Extract the (X, Y) coordinate from the center of the cell holding the provided text.  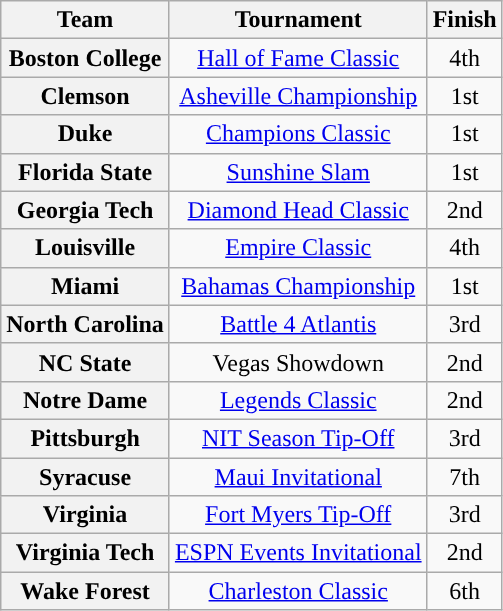
Empire Classic (298, 248)
Virginia (86, 515)
Clemson (86, 96)
Wake Forest (86, 591)
Battle 4 Atlantis (298, 324)
Team (86, 20)
Charleston Classic (298, 591)
Duke (86, 134)
Boston College (86, 58)
Virginia Tech (86, 553)
ESPN Events Invitational (298, 553)
Vegas Showdown (298, 362)
Miami (86, 286)
Finish (464, 20)
Florida State (86, 172)
Maui Invitational (298, 477)
Hall of Fame Classic (298, 58)
Sunshine Slam (298, 172)
Bahamas Championship (298, 286)
Diamond Head Classic (298, 210)
Syracuse (86, 477)
Fort Myers Tip-Off (298, 515)
Asheville Championship (298, 96)
Georgia Tech (86, 210)
Louisville (86, 248)
Pittsburgh (86, 438)
NIT Season Tip-Off (298, 438)
NC State (86, 362)
North Carolina (86, 324)
Tournament (298, 20)
Legends Classic (298, 400)
Champions Classic (298, 134)
Notre Dame (86, 400)
7th (464, 477)
6th (464, 591)
